Return [x, y] of the center of cell containing provided text 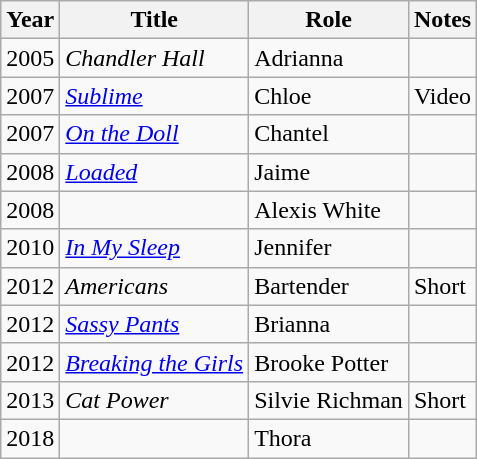
Chloe [329, 96]
2018 [30, 438]
Video [442, 96]
Breaking the Girls [154, 362]
Loaded [154, 172]
Chandler Hall [154, 58]
Adrianna [329, 58]
Role [329, 20]
Brianna [329, 324]
Notes [442, 20]
Sassy Pants [154, 324]
Jaime [329, 172]
2005 [30, 58]
2013 [30, 400]
Title [154, 20]
Year [30, 20]
Cat Power [154, 400]
On the Doll [154, 134]
Chantel [329, 134]
Brooke Potter [329, 362]
Silvie Richman [329, 400]
Americans [154, 286]
Sublime [154, 96]
2010 [30, 248]
In My Sleep [154, 248]
Jennifer [329, 248]
Thora [329, 438]
Bartender [329, 286]
Alexis White [329, 210]
